From the cell containing the given text, extract its center point as [X, Y] coordinate. 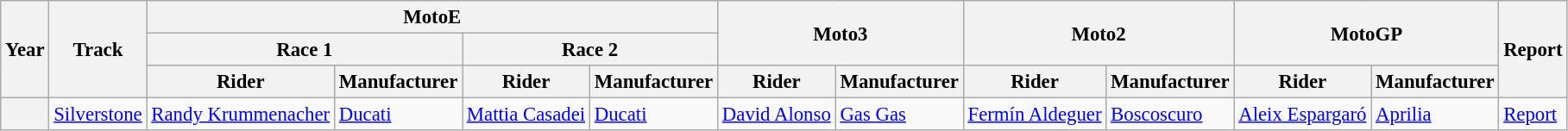
Track [98, 50]
Aleix Espargaró [1303, 115]
Moto2 [1099, 33]
Gas Gas [899, 115]
Year [25, 50]
Race 1 [305, 50]
Silverstone [98, 115]
Moto3 [841, 33]
Boscoscuro [1170, 115]
Fermín Aldeguer [1035, 115]
Race 2 [590, 50]
Randy Krummenacher [240, 115]
David Alonso [777, 115]
Mattia Casadei [526, 115]
Aprilia [1435, 115]
MotoGP [1367, 33]
MotoE [432, 17]
